Pinpoint the cell where the given text exists, returning its (x, y) midpoint coordinate. 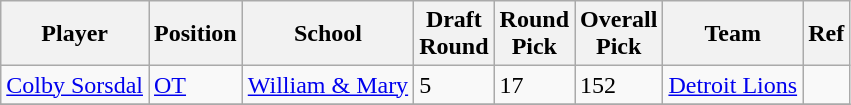
School (328, 34)
17 (534, 85)
5 (454, 85)
152 (619, 85)
Colby Sorsdal (75, 85)
OverallPick (619, 34)
Team (733, 34)
Player (75, 34)
Ref (826, 34)
Position (195, 34)
RoundPick (534, 34)
William & Mary (328, 85)
Detroit Lions (733, 85)
DraftRound (454, 34)
OT (195, 85)
